Extract the (X, Y) coordinate from the center of the cell holding the provided text.  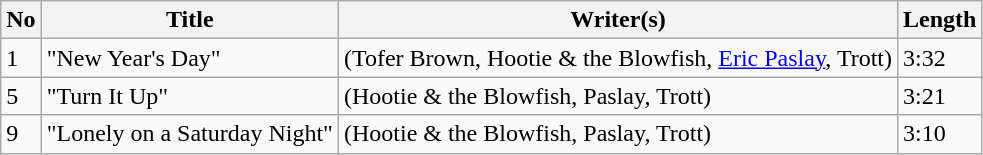
3:10 (940, 134)
"Lonely on a Saturday Night" (190, 134)
3:32 (940, 58)
9 (21, 134)
5 (21, 96)
No (21, 20)
(Tofer Brown, Hootie & the Blowfish, Eric Paslay, Trott) (618, 58)
"New Year's Day" (190, 58)
"Turn It Up" (190, 96)
3:21 (940, 96)
1 (21, 58)
Title (190, 20)
Writer(s) (618, 20)
Length (940, 20)
